Output the [X, Y] coordinate of the center of the cell containing the given text.  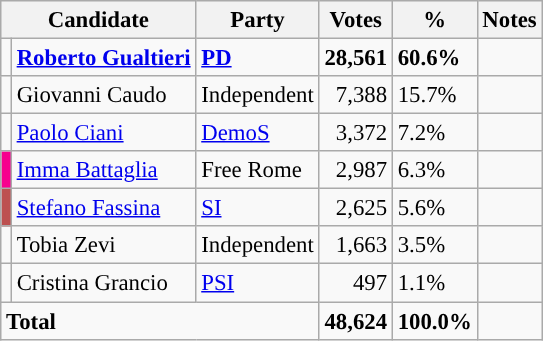
497 [356, 283]
Roberto Gualtieri [104, 58]
28,561 [356, 58]
1.1% [434, 283]
Stefano Fassina [104, 208]
SI [258, 208]
Imma Battaglia [104, 170]
Candidate [98, 20]
1,663 [356, 245]
48,624 [356, 321]
100.0% [434, 321]
3,372 [356, 133]
7.2% [434, 133]
7,388 [356, 95]
2,987 [356, 170]
Notes [510, 20]
60.6% [434, 58]
Giovanni Caudo [104, 95]
PSI [258, 283]
% [434, 20]
15.7% [434, 95]
3.5% [434, 245]
2,625 [356, 208]
Tobia Zevi [104, 245]
6.3% [434, 170]
Free Rome [258, 170]
Paolo Ciani [104, 133]
Cristina Grancio [104, 283]
Total [160, 321]
5.6% [434, 208]
PD [258, 58]
DemoS [258, 133]
Votes [356, 20]
Party [258, 20]
